Locate the cell with the specified text and output its [x, y] center coordinate. 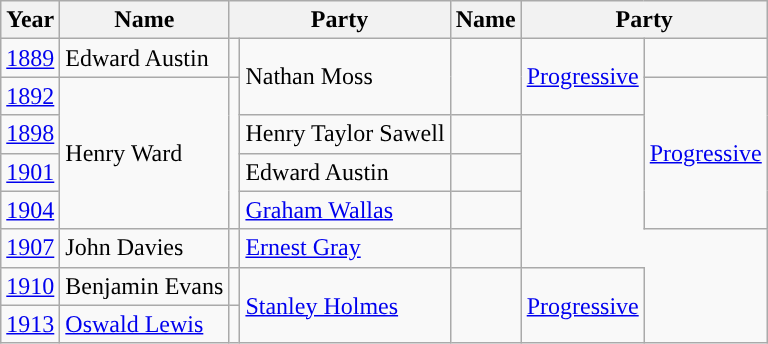
Nathan Moss [345, 77]
1898 [30, 134]
John Davies [144, 248]
1907 [30, 248]
1892 [30, 96]
1889 [30, 58]
1913 [30, 324]
Stanley Holmes [345, 305]
Ernest Gray [345, 248]
Graham Wallas [345, 210]
1901 [30, 172]
Henry Ward [144, 153]
1910 [30, 286]
Henry Taylor Sawell [345, 134]
1904 [30, 210]
Year [30, 20]
Benjamin Evans [144, 286]
Oswald Lewis [144, 324]
